Output the [X, Y] coordinate of the center of the cell containing the given text.  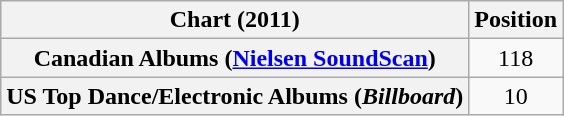
118 [516, 58]
Canadian Albums (Nielsen SoundScan) [235, 58]
US Top Dance/Electronic Albums (Billboard) [235, 96]
Position [516, 20]
Chart (2011) [235, 20]
10 [516, 96]
